Determine the [x, y] coordinate at the center of the cell enclosing the given text.  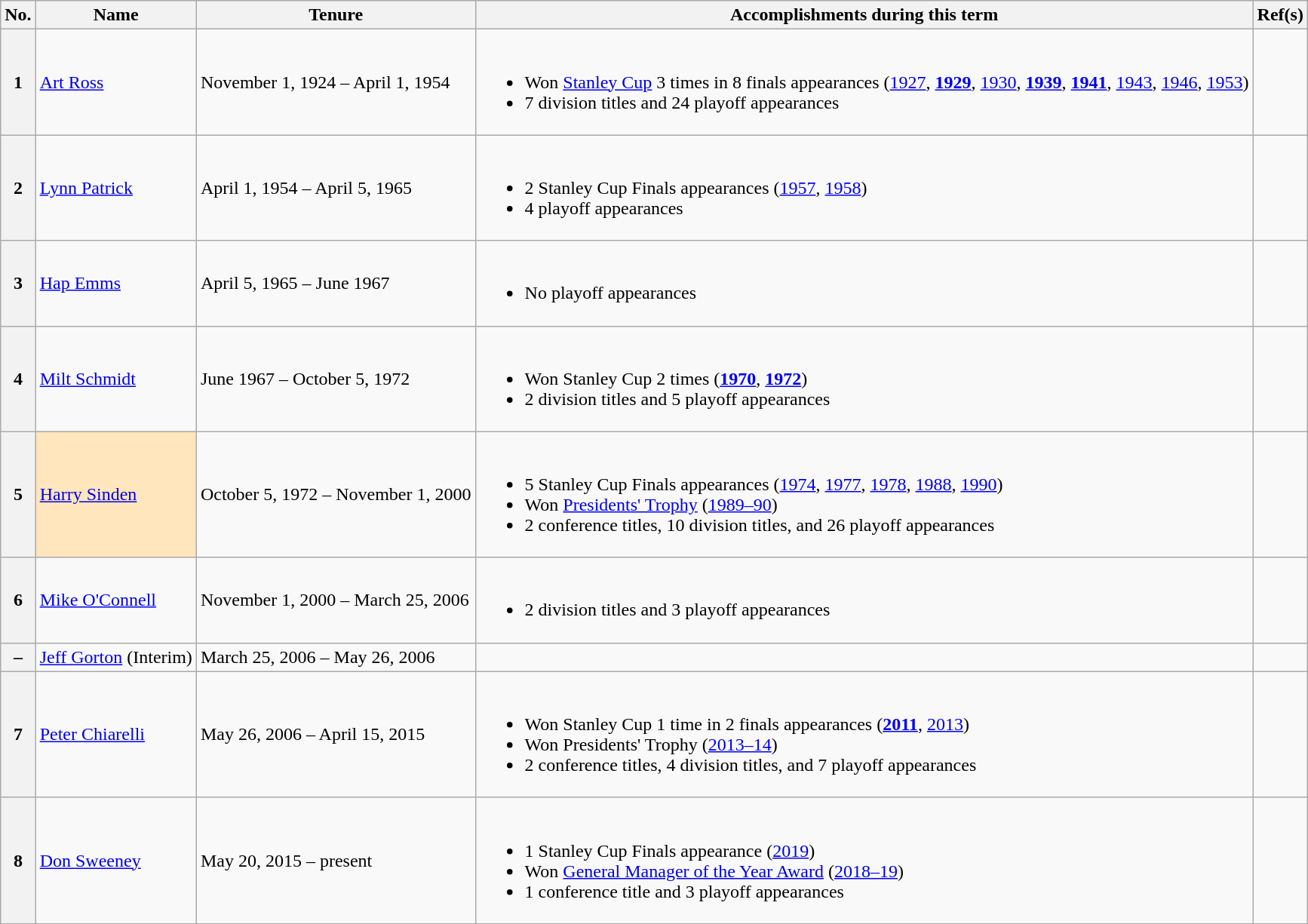
Harry Sinden [116, 495]
Tenure [336, 15]
Lynn Patrick [116, 188]
Name [116, 15]
7 [18, 735]
April 1, 1954 – April 5, 1965 [336, 188]
Won Stanley Cup 2 times (1970, 1972)2 division titles and 5 playoff appearances [864, 379]
No. [18, 15]
Milt Schmidt [116, 379]
8 [18, 860]
2 [18, 188]
6 [18, 600]
2 Stanley Cup Finals appearances (1957, 1958)4 playoff appearances [864, 188]
Mike O'Connell [116, 600]
1 [18, 82]
Jeff Gorton (Interim) [116, 657]
Won Stanley Cup 3 times in 8 finals appearances (1927, 1929, 1930, 1939, 1941, 1943, 1946, 1953)7 division titles and 24 playoff appearances [864, 82]
October 5, 1972 – November 1, 2000 [336, 495]
April 5, 1965 – June 1967 [336, 284]
3 [18, 284]
– [18, 657]
Hap Emms [116, 284]
May 26, 2006 – April 15, 2015 [336, 735]
November 1, 1924 – April 1, 1954 [336, 82]
June 1967 – October 5, 1972 [336, 379]
Ref(s) [1280, 15]
Don Sweeney [116, 860]
Peter Chiarelli [116, 735]
November 1, 2000 – March 25, 2006 [336, 600]
March 25, 2006 – May 26, 2006 [336, 657]
May 20, 2015 – present [336, 860]
1 Stanley Cup Finals appearance (2019)Won General Manager of the Year Award (2018–19)1 conference title and 3 playoff appearances [864, 860]
5 [18, 495]
Art Ross [116, 82]
2 division titles and 3 playoff appearances [864, 600]
Accomplishments during this term [864, 15]
No playoff appearances [864, 284]
4 [18, 379]
